Return [X, Y] of the center of cell containing provided text 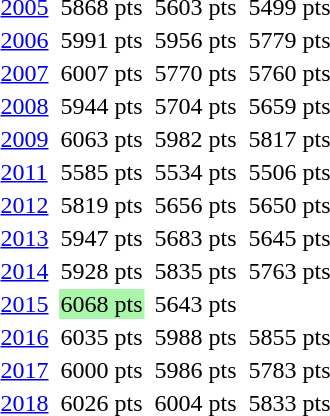
6007 pts [102, 73]
5928 pts [102, 271]
5988 pts [196, 337]
6035 pts [102, 337]
5956 pts [196, 40]
5944 pts [102, 106]
5585 pts [102, 172]
5986 pts [196, 370]
5835 pts [196, 271]
5819 pts [102, 205]
5534 pts [196, 172]
6068 pts [102, 304]
5643 pts [196, 304]
5770 pts [196, 73]
5991 pts [102, 40]
5982 pts [196, 139]
5704 pts [196, 106]
5683 pts [196, 238]
5947 pts [102, 238]
6000 pts [102, 370]
5656 pts [196, 205]
6063 pts [102, 139]
